Search for the cell housing the specified text and yield its (x, y) center coordinate. 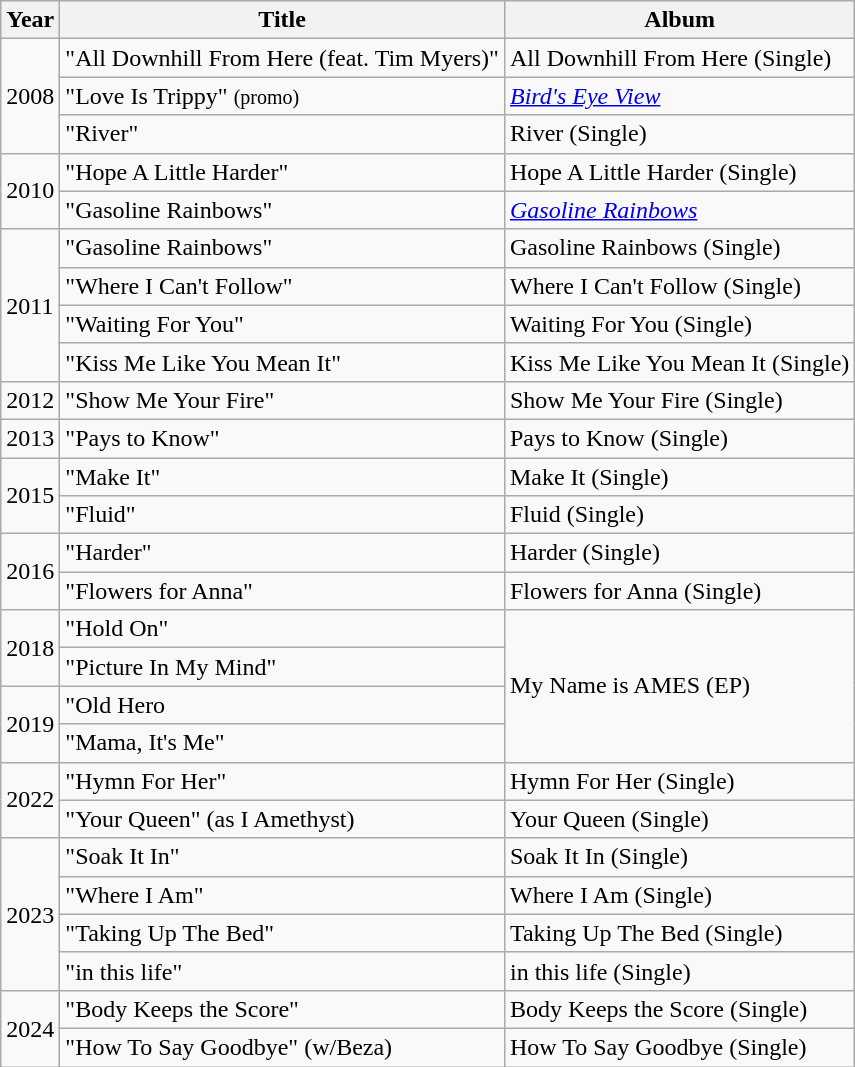
"Mama, It's Me" (282, 743)
"How To Say Goodbye" (w/Beza) (282, 1047)
"Waiting For You" (282, 324)
"Flowers for Anna" (282, 591)
Gasoline Rainbows (679, 210)
"Harder" (282, 553)
"Kiss Me Like You Mean It" (282, 362)
Your Queen (Single) (679, 819)
Show Me Your Fire (Single) (679, 400)
All Downhill From Here (Single) (679, 58)
2023 (30, 914)
2022 (30, 800)
"All Downhill From Here (feat. Tim Myers)" (282, 58)
2018 (30, 648)
"Pays to Know" (282, 438)
Flowers for Anna (Single) (679, 591)
Title (282, 20)
Make It (Single) (679, 477)
Fluid (Single) (679, 515)
"Old Hero (282, 705)
2011 (30, 305)
Bird's Eye View (679, 96)
2019 (30, 724)
River (Single) (679, 134)
Year (30, 20)
"Where I Am" (282, 895)
"Body Keeps the Score" (282, 1009)
2013 (30, 438)
2010 (30, 191)
My Name is AMES (EP) (679, 686)
Taking Up The Bed (Single) (679, 933)
"Hymn For Her" (282, 781)
"Taking Up The Bed" (282, 933)
"Soak It In" (282, 857)
Gasoline Rainbows (Single) (679, 248)
2016 (30, 572)
"Your Queen" (as I Amethyst) (282, 819)
Body Keeps the Score (Single) (679, 1009)
2015 (30, 496)
"Where I Can't Follow" (282, 286)
"Hold On" (282, 629)
"River" (282, 134)
"Picture In My Mind" (282, 667)
"Make It" (282, 477)
Kiss Me Like You Mean It (Single) (679, 362)
Pays to Know (Single) (679, 438)
Hymn For Her (Single) (679, 781)
2012 (30, 400)
Waiting For You (Single) (679, 324)
Soak It In (Single) (679, 857)
"Fluid" (282, 515)
Album (679, 20)
Harder (Single) (679, 553)
"in this life" (282, 971)
in this life (Single) (679, 971)
"Love Is Trippy" (promo) (282, 96)
"Show Me Your Fire" (282, 400)
2024 (30, 1028)
"Hope A Little Harder" (282, 172)
Where I Can't Follow (Single) (679, 286)
How To Say Goodbye (Single) (679, 1047)
Hope A Little Harder (Single) (679, 172)
Where I Am (Single) (679, 895)
2008 (30, 96)
